Extract the [X, Y] coordinate from the center of the cell holding the provided text.  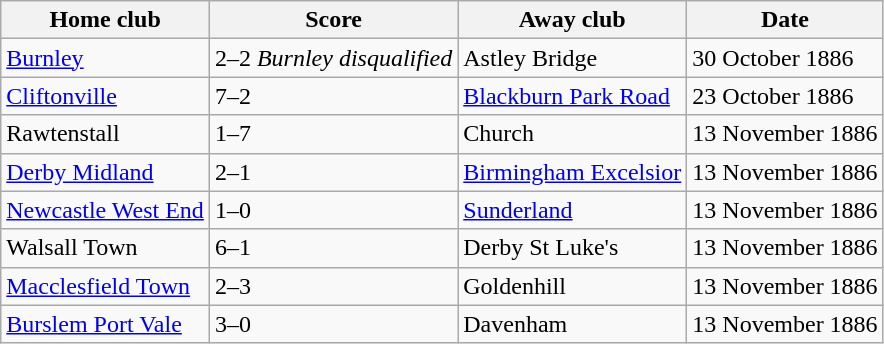
3–0 [333, 324]
6–1 [333, 248]
Derby St Luke's [572, 248]
7–2 [333, 96]
Astley Bridge [572, 58]
Away club [572, 20]
1–0 [333, 210]
Burnley [106, 58]
Sunderland [572, 210]
Derby Midland [106, 172]
Birmingham Excelsior [572, 172]
Score [333, 20]
Date [785, 20]
2–1 [333, 172]
Church [572, 134]
2–2 Burnley disqualified [333, 58]
Newcastle West End [106, 210]
2–3 [333, 286]
23 October 1886 [785, 96]
Davenham [572, 324]
Home club [106, 20]
Cliftonville [106, 96]
Rawtenstall [106, 134]
Goldenhill [572, 286]
Blackburn Park Road [572, 96]
30 October 1886 [785, 58]
Macclesfield Town [106, 286]
Walsall Town [106, 248]
1–7 [333, 134]
Burslem Port Vale [106, 324]
